Return [X, Y] of the center of cell containing provided text 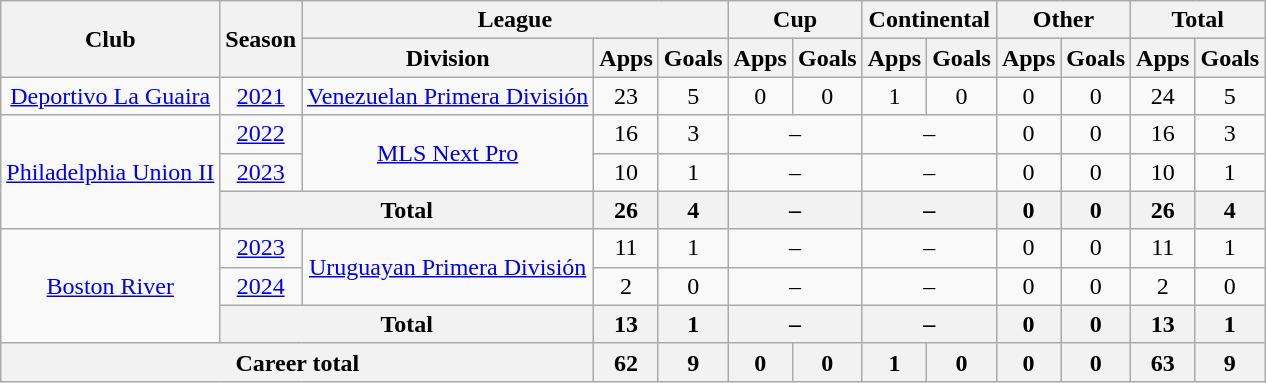
2024 [261, 286]
League [515, 20]
23 [626, 96]
Season [261, 39]
63 [1163, 362]
Club [110, 39]
Other [1063, 20]
Continental [929, 20]
2022 [261, 134]
2021 [261, 96]
Boston River [110, 286]
24 [1163, 96]
Division [448, 58]
Uruguayan Primera División [448, 267]
MLS Next Pro [448, 153]
Career total [298, 362]
Deportivo La Guaira [110, 96]
Philadelphia Union II [110, 172]
Venezuelan Primera División [448, 96]
Cup [795, 20]
62 [626, 362]
